For the text-containing cell, return its midpoint in (X, Y) coordinate format. 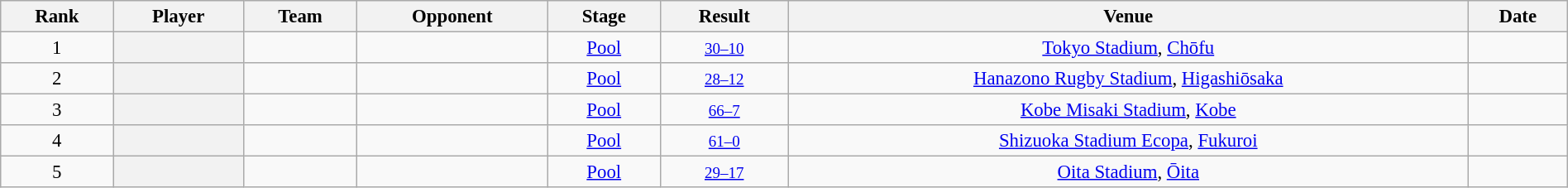
Venue (1128, 17)
66–7 (724, 110)
Rank (57, 17)
3 (57, 110)
Tokyo Stadium, Chōfu (1128, 48)
5 (57, 172)
Date (1518, 17)
Opponent (453, 17)
Team (301, 17)
Oita Stadium, Ōita (1128, 172)
Shizuoka Stadium Ecopa, Fukuroi (1128, 141)
Player (179, 17)
Stage (604, 17)
1 (57, 48)
4 (57, 141)
Hanazono Rugby Stadium, Higashiōsaka (1128, 79)
2 (57, 79)
Kobe Misaki Stadium, Kobe (1128, 110)
30–10 (724, 48)
Result (724, 17)
29–17 (724, 172)
61–0 (724, 141)
28–12 (724, 79)
